Detect which cell encompasses the target text, then output its [x, y] center coordinate. 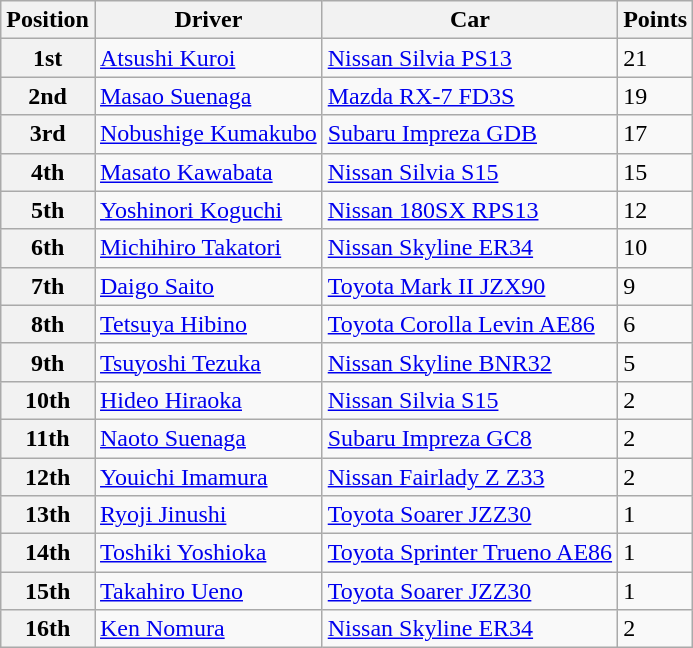
6th [48, 248]
Naoto Suenaga [208, 438]
Hideo Hiraoka [208, 400]
Ryoji Jinushi [208, 515]
9 [656, 286]
Toyota Mark II JZX90 [470, 286]
Nissan 180SX RPS13 [470, 210]
17 [656, 134]
Driver [208, 20]
Subaru Impreza GDB [470, 134]
Subaru Impreza GC8 [470, 438]
15th [48, 591]
14th [48, 553]
7th [48, 286]
5th [48, 210]
3rd [48, 134]
Masao Suenaga [208, 96]
5 [656, 362]
13th [48, 515]
12 [656, 210]
Ken Nomura [208, 629]
Youichi Imamura [208, 477]
Takahiro Ueno [208, 591]
Toshiki Yoshioka [208, 553]
19 [656, 96]
Daigo Saito [208, 286]
Nissan Silvia PS13 [470, 58]
10th [48, 400]
9th [48, 362]
Tetsuya Hibino [208, 324]
8th [48, 324]
12th [48, 477]
Masato Kawabata [208, 172]
1st [48, 58]
Position [48, 20]
21 [656, 58]
10 [656, 248]
Mazda RX-7 FD3S [470, 96]
Tsuyoshi Tezuka [208, 362]
4th [48, 172]
Toyota Corolla Levin AE86 [470, 324]
Car [470, 20]
6 [656, 324]
Yoshinori Koguchi [208, 210]
Nissan Fairlady Z Z33 [470, 477]
11th [48, 438]
Points [656, 20]
Nobushige Kumakubo [208, 134]
Atsushi Kuroi [208, 58]
Michihiro Takatori [208, 248]
Nissan Skyline BNR32 [470, 362]
2nd [48, 96]
15 [656, 172]
16th [48, 629]
Toyota Sprinter Trueno AE86 [470, 553]
